Provide the (x, y) coordinate of the cell's center where the given text is located.  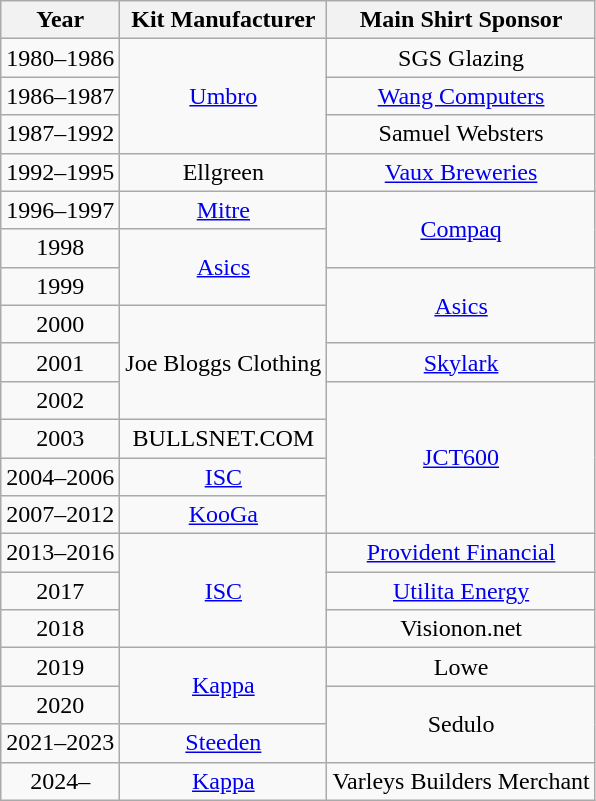
1987–1992 (60, 134)
2002 (60, 400)
2000 (60, 324)
SGS Glazing (461, 58)
2017 (60, 591)
BULLSNET.COM (224, 438)
2019 (60, 667)
1996–1997 (60, 210)
Wang Computers (461, 96)
Year (60, 20)
Samuel Websters (461, 134)
Steeden (224, 743)
1986–1987 (60, 96)
Sedulo (461, 724)
Ellgreen (224, 172)
2013–2016 (60, 553)
Compaq (461, 229)
Kit Manufacturer (224, 20)
2021–2023 (60, 743)
1999 (60, 286)
Joe Bloggs Clothing (224, 362)
Lowe (461, 667)
1998 (60, 248)
Provident Financial (461, 553)
Utilita Energy (461, 591)
1992–1995 (60, 172)
Main Shirt Sponsor (461, 20)
Umbro (224, 96)
1980–1986 (60, 58)
Mitre (224, 210)
2018 (60, 629)
2004–2006 (60, 477)
Visionon.net (461, 629)
2020 (60, 705)
2007–2012 (60, 515)
Skylark (461, 362)
KooGa (224, 515)
2024– (60, 781)
2003 (60, 438)
Varleys Builders Merchant (461, 781)
Vaux Breweries (461, 172)
JCT600 (461, 457)
2001 (60, 362)
